Identify which cell holds the provided text, then report its (x, y) central coordinate. 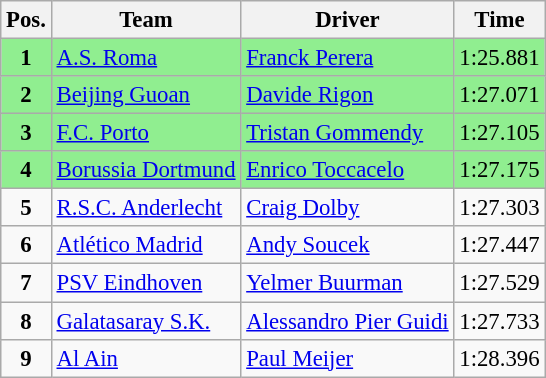
Borussia Dortmund (146, 170)
3 (26, 133)
5 (26, 208)
Paul Meijer (348, 358)
Enrico Toccacelo (348, 170)
1:27.303 (500, 208)
Craig Dolby (348, 208)
1:27.175 (500, 170)
Yelmer Buurman (348, 283)
1:28.396 (500, 358)
7 (26, 283)
1:25.881 (500, 58)
6 (26, 245)
Al Ain (146, 358)
Alessandro Pier Guidi (348, 321)
Team (146, 20)
Galatasaray S.K. (146, 321)
1 (26, 58)
F.C. Porto (146, 133)
Pos. (26, 20)
Atlético Madrid (146, 245)
8 (26, 321)
Andy Soucek (348, 245)
1:27.071 (500, 95)
Tristan Gommendy (348, 133)
4 (26, 170)
A.S. Roma (146, 58)
9 (26, 358)
Davide Rigon (348, 95)
1:27.529 (500, 283)
Beijing Guoan (146, 95)
1:27.447 (500, 245)
1:27.105 (500, 133)
Time (500, 20)
2 (26, 95)
R.S.C. Anderlecht (146, 208)
Driver (348, 20)
1:27.733 (500, 321)
Franck Perera (348, 58)
PSV Eindhoven (146, 283)
